Capture the cell that displays the provided text and extract its [X, Y] central coordinate. 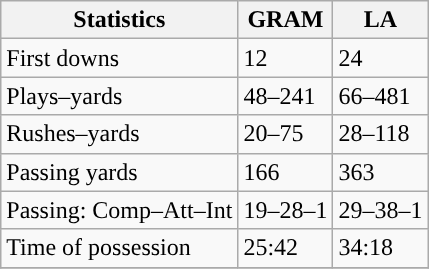
Statistics [120, 20]
166 [286, 172]
12 [286, 58]
19–28–1 [286, 210]
24 [380, 58]
First downs [120, 58]
LA [380, 20]
29–38–1 [380, 210]
34:18 [380, 248]
Passing: Comp–Att–Int [120, 210]
Time of possession [120, 248]
Passing yards [120, 172]
363 [380, 172]
20–75 [286, 134]
Rushes–yards [120, 134]
48–241 [286, 96]
25:42 [286, 248]
Plays–yards [120, 96]
GRAM [286, 20]
66–481 [380, 96]
28–118 [380, 134]
